Determine the (X, Y) coordinate at the center of the cell enclosing the given text.  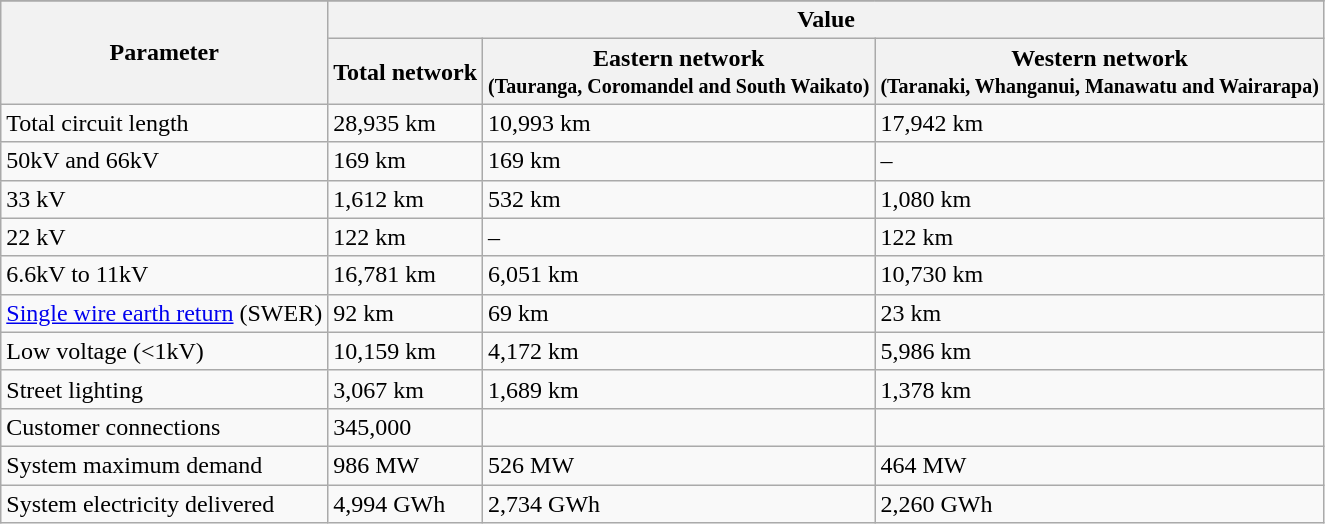
532 km (679, 199)
1,378 km (1100, 389)
1,612 km (406, 199)
Parameter (164, 52)
92 km (406, 313)
Value (826, 20)
10,730 km (1100, 275)
526 MW (679, 465)
Total circuit length (164, 123)
17,942 km (1100, 123)
986 MW (406, 465)
345,000 (406, 427)
10,993 km (679, 123)
69 km (679, 313)
System electricity delivered (164, 503)
Low voltage (<1kV) (164, 351)
Total network (406, 72)
4,994 GWh (406, 503)
Street lighting (164, 389)
Eastern network (Tauranga, Coromandel and South Waikato) (679, 72)
464 MW (1100, 465)
16,781 km (406, 275)
22 kV (164, 237)
1,689 km (679, 389)
Western network (Taranaki, Whanganui, Manawatu and Wairarapa) (1100, 72)
Customer connections (164, 427)
28,935 km (406, 123)
6.6kV to 11kV (164, 275)
33 kV (164, 199)
3,067 km (406, 389)
System maximum demand (164, 465)
2,734 GWh (679, 503)
1,080 km (1100, 199)
6,051 km (679, 275)
23 km (1100, 313)
2,260 GWh (1100, 503)
4,172 km (679, 351)
10,159 km (406, 351)
5,986 km (1100, 351)
50kV and 66kV (164, 161)
Single wire earth return (SWER) (164, 313)
